Scan for the cell matching the given text and deliver its (X, Y) coordinate at center. 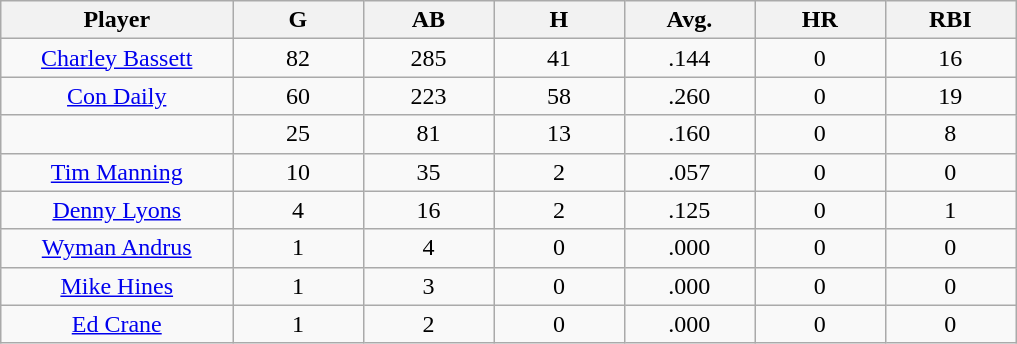
G (298, 20)
HR (820, 20)
35 (428, 172)
Ed Crane (117, 324)
8 (950, 134)
Con Daily (117, 96)
41 (559, 58)
Wyman Andrus (117, 248)
Denny Lyons (117, 210)
Player (117, 20)
.160 (689, 134)
19 (950, 96)
60 (298, 96)
13 (559, 134)
H (559, 20)
.057 (689, 172)
Avg. (689, 20)
Tim Manning (117, 172)
3 (428, 286)
.260 (689, 96)
81 (428, 134)
RBI (950, 20)
58 (559, 96)
Mike Hines (117, 286)
285 (428, 58)
25 (298, 134)
82 (298, 58)
AB (428, 20)
.144 (689, 58)
.125 (689, 210)
223 (428, 96)
Charley Bassett (117, 58)
10 (298, 172)
